Identify which cell holds the provided text, then report its (X, Y) central coordinate. 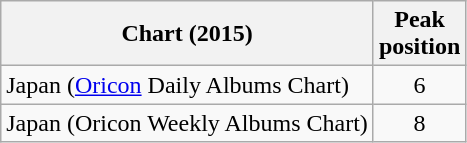
Chart (2015) (188, 34)
6 (419, 85)
Japan (Oricon Weekly Albums Chart) (188, 123)
Peakposition (419, 34)
Japan (Oricon Daily Albums Chart) (188, 85)
8 (419, 123)
